Locate the cell with the specified text and output its [X, Y] center coordinate. 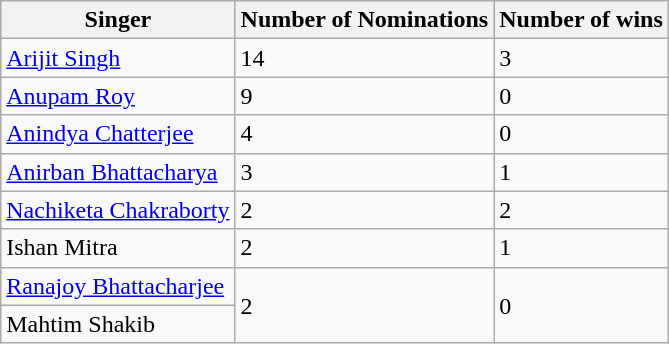
Ishan Mitra [118, 248]
Anirban Bhattacharya [118, 172]
14 [364, 58]
Mahtim Shakib [118, 324]
4 [364, 134]
Singer [118, 20]
Arijit Singh [118, 58]
Number of Nominations [364, 20]
Anindya Chatterjee [118, 134]
Number of wins [582, 20]
9 [364, 96]
Ranajoy Bhattacharjee [118, 286]
Anupam Roy [118, 96]
Nachiketa Chakraborty [118, 210]
